Return the [X, Y] coordinate for the center point of the cell that contains the specified text.  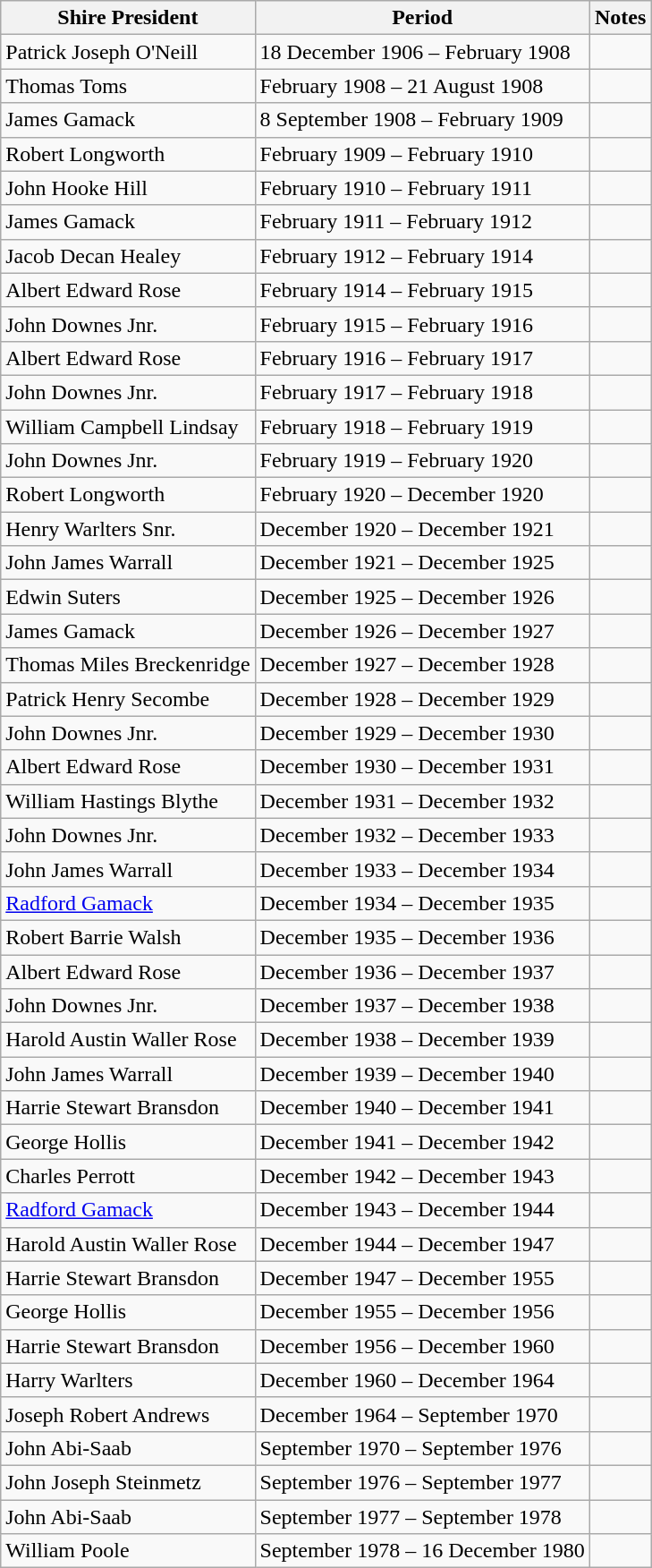
Shire President [128, 18]
December 1936 – December 1937 [422, 971]
Jacob Decan Healey [128, 256]
Patrick Henry Secombe [128, 699]
John Hooke Hill [128, 188]
February 1912 – February 1914 [422, 256]
Joseph Robert Andrews [128, 1414]
September 1977 – September 1978 [422, 1517]
William Hastings Blythe [128, 801]
February 1917 – February 1918 [422, 392]
William Poole [128, 1551]
Edwin Suters [128, 597]
February 1915 – February 1916 [422, 324]
September 1978 – 16 December 1980 [422, 1551]
December 1921 – December 1925 [422, 563]
December 1942 – December 1943 [422, 1176]
February 1914 – February 1915 [422, 290]
December 1930 – December 1931 [422, 767]
December 1927 – December 1928 [422, 665]
December 1928 – December 1929 [422, 699]
December 1934 – December 1935 [422, 903]
Henry Warlters Snr. [128, 529]
December 1935 – December 1936 [422, 937]
February 1920 – December 1920 [422, 495]
December 1933 – December 1934 [422, 869]
February 1909 – February 1910 [422, 154]
18 December 1906 – February 1908 [422, 52]
December 1941 – December 1942 [422, 1142]
December 1938 – December 1939 [422, 1040]
Robert Barrie Walsh [128, 937]
8 September 1908 – February 1909 [422, 120]
Thomas Toms [128, 86]
Thomas Miles Breckenridge [128, 665]
December 1944 – December 1947 [422, 1244]
December 1955 – December 1956 [422, 1312]
February 1910 – February 1911 [422, 188]
December 1937 – December 1938 [422, 1006]
February 1916 – February 1917 [422, 358]
December 1926 – December 1927 [422, 631]
December 1932 – December 1933 [422, 835]
Charles Perrott [128, 1176]
William Campbell Lindsay [128, 427]
December 1947 – December 1955 [422, 1278]
John Joseph Steinmetz [128, 1482]
Notes [620, 18]
December 1960 – December 1964 [422, 1380]
February 1918 – February 1919 [422, 427]
Period [422, 18]
December 1956 – December 1960 [422, 1346]
September 1970 – September 1976 [422, 1448]
September 1976 – September 1977 [422, 1482]
December 1940 – December 1941 [422, 1108]
December 1920 – December 1921 [422, 529]
December 1964 – September 1970 [422, 1414]
December 1925 – December 1926 [422, 597]
December 1931 – December 1932 [422, 801]
February 1911 – February 1912 [422, 222]
December 1929 – December 1930 [422, 733]
February 1919 – February 1920 [422, 461]
Harry Warlters [128, 1380]
December 1943 – December 1944 [422, 1210]
December 1939 – December 1940 [422, 1074]
February 1908 – 21 August 1908 [422, 86]
Patrick Joseph O'Neill [128, 52]
